Output the [x, y] coordinate of the center of the cell containing the given text.  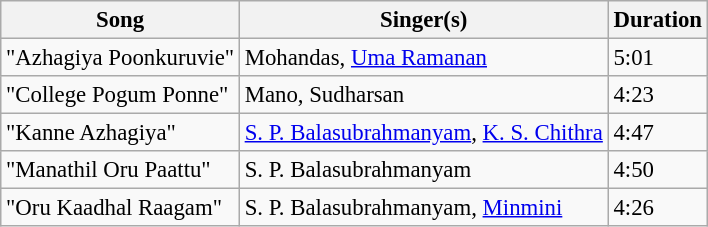
Mohandas, Uma Ramanan [424, 58]
4:47 [658, 133]
Duration [658, 20]
S. P. Balasubrahmanyam, K. S. Chithra [424, 133]
4:23 [658, 95]
"Azhagiya Poonkuruvie" [120, 58]
S. P. Balasubrahmanyam [424, 170]
Song [120, 20]
"Manathil Oru Paattu" [120, 170]
Mano, Sudharsan [424, 95]
Singer(s) [424, 20]
4:26 [658, 208]
"Kanne Azhagiya" [120, 133]
S. P. Balasubrahmanyam, Minmini [424, 208]
4:50 [658, 170]
"College Pogum Ponne" [120, 95]
5:01 [658, 58]
"Oru Kaadhal Raagam" [120, 208]
